From the cell containing the given text, extract its center point as [X, Y] coordinate. 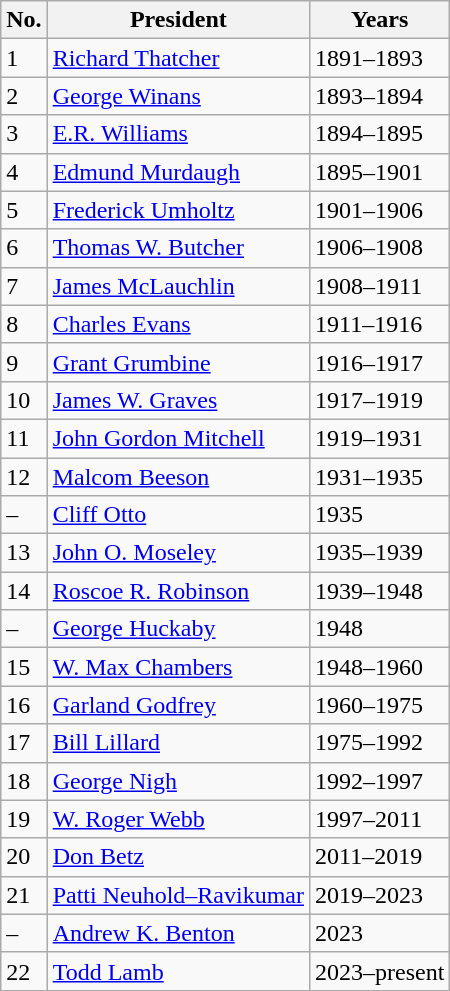
President [178, 20]
1917–1919 [380, 400]
8 [24, 324]
1 [24, 58]
16 [24, 705]
1960–1975 [380, 705]
Cliff Otto [178, 515]
9 [24, 362]
2019–2023 [380, 895]
Andrew K. Benton [178, 933]
John Gordon Mitchell [178, 438]
1894–1895 [380, 134]
2023 [380, 933]
E.R. Williams [178, 134]
1948–1960 [380, 667]
Years [380, 20]
John O. Moseley [178, 553]
No. [24, 20]
1919–1931 [380, 438]
5 [24, 210]
11 [24, 438]
3 [24, 134]
18 [24, 781]
Malcom Beeson [178, 477]
13 [24, 553]
Thomas W. Butcher [178, 248]
1895–1901 [380, 172]
1906–1908 [380, 248]
1908–1911 [380, 286]
Edmund Murdaugh [178, 172]
1935 [380, 515]
1901–1906 [380, 210]
George Huckaby [178, 629]
2023–present [380, 971]
14 [24, 591]
7 [24, 286]
Frederick Umholtz [178, 210]
Bill Lillard [178, 743]
1975–1992 [380, 743]
12 [24, 477]
17 [24, 743]
Don Betz [178, 857]
1931–1935 [380, 477]
1997–2011 [380, 819]
Richard Thatcher [178, 58]
20 [24, 857]
1911–1916 [380, 324]
James McLauchlin [178, 286]
2 [24, 96]
1891–1893 [380, 58]
James W. Graves [178, 400]
15 [24, 667]
6 [24, 248]
1948 [380, 629]
22 [24, 971]
Todd Lamb [178, 971]
Patti Neuhold–Ravikumar [178, 895]
W. Max Chambers [178, 667]
George Winans [178, 96]
21 [24, 895]
19 [24, 819]
Roscoe R. Robinson [178, 591]
1992–1997 [380, 781]
4 [24, 172]
1935–1939 [380, 553]
W. Roger Webb [178, 819]
1893–1894 [380, 96]
10 [24, 400]
Grant Grumbine [178, 362]
2011–2019 [380, 857]
1939–1948 [380, 591]
Charles Evans [178, 324]
George Nigh [178, 781]
Garland Godfrey [178, 705]
1916–1917 [380, 362]
